Return [X, Y] of the center of cell containing provided text 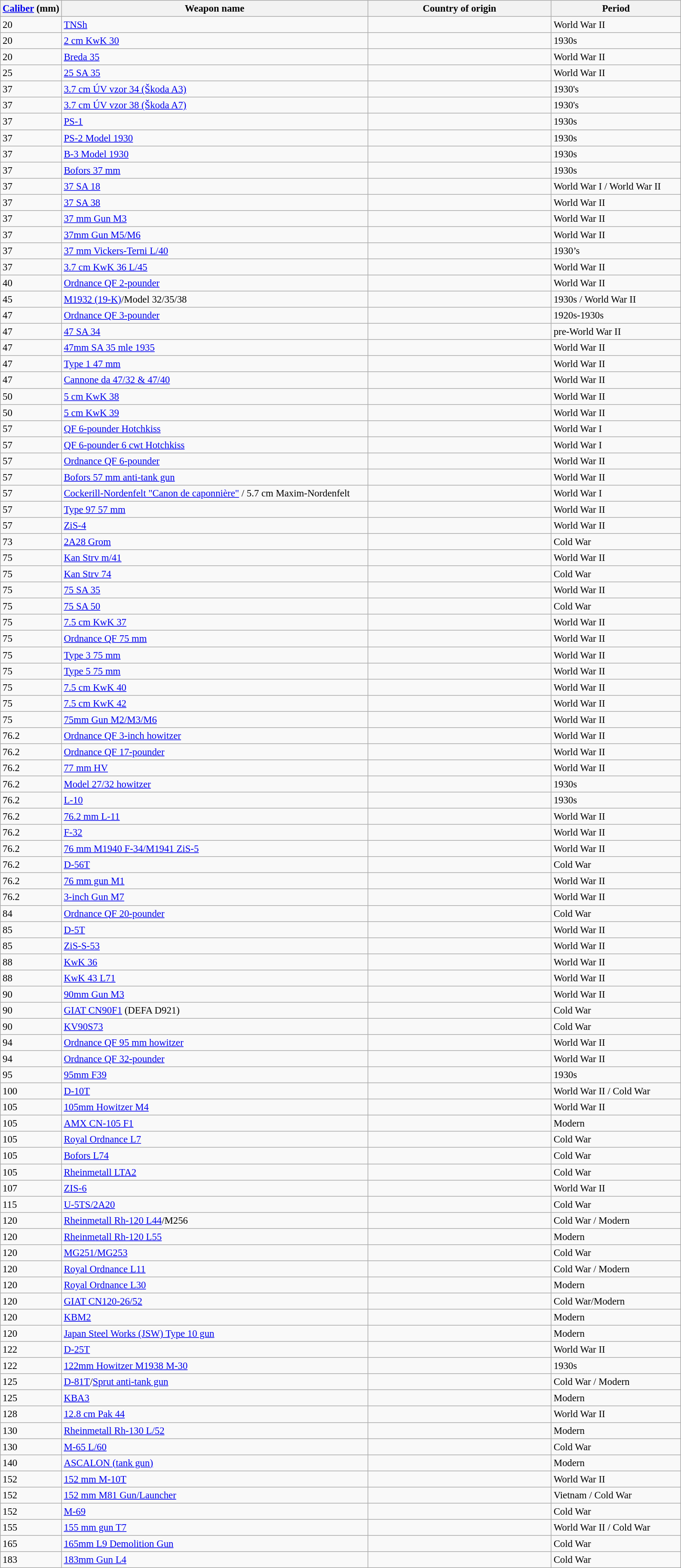
128 [31, 1415]
KBA3 [215, 1398]
152 mm M81 Gun/Launcher [215, 1495]
122mm Howitzer M1938 M-30 [215, 1366]
90mm Gun M3 [215, 994]
D-25T [215, 1350]
QF 6-pounder 6 cwt Hotchkiss [215, 445]
73 [31, 542]
Country of origin [459, 9]
Bofors L74 [215, 1156]
Rheinmetall Rh-120 L44/M256 [215, 1220]
75 SA 50 [215, 606]
L-10 [215, 800]
Bofors 57 mm anti-tank gun [215, 477]
Rheinmetall Rh-120 L55 [215, 1237]
183mm Gun L4 [215, 1560]
U-5TS/2A20 [215, 1204]
TNSh [215, 25]
1930’s [616, 251]
2A28 Grom [215, 542]
D-56T [215, 865]
ZiS-4 [215, 526]
Rheinmetall LTA2 [215, 1172]
QF 6-pounder Hotchkiss [215, 429]
B-3 Model 1930 [215, 154]
5 cm KwK 39 [215, 413]
PS-1 [215, 122]
37mm Gun M5/M6 [215, 235]
Type 1 47 mm [215, 364]
Type 3 75 mm [215, 655]
105mm Howitzer M4 [215, 1107]
115 [31, 1204]
165 [31, 1543]
MG251/MG253 [215, 1253]
KBM2 [215, 1317]
Ordnance QF 75 mm [215, 639]
37 SA 38 [215, 202]
D-81T/Sprut anti-tank gun [215, 1382]
Caliber (mm) [31, 9]
Rheinmetall Rh-130 L/52 [215, 1430]
100 [31, 1091]
M-65 L/60 [215, 1447]
37 mm Vickers-Terni L/40 [215, 251]
37 mm Gun M3 [215, 219]
25 [31, 73]
84 [31, 913]
D-5T [215, 930]
ASCALON (tank gun) [215, 1463]
76 mm gun M1 [215, 881]
F-32 [215, 833]
M-69 [215, 1511]
Vietnam / Cold War [616, 1495]
155 mm gun T7 [215, 1528]
pre-World War II [616, 332]
Ordnance QF 95 mm howitzer [215, 1043]
D-10T [215, 1091]
Bofors 37 mm [215, 170]
7.5 cm KwK 42 [215, 703]
Weapon name [215, 9]
165mm L9 Demolition Gun [215, 1543]
Breda 35 [215, 57]
Period [616, 9]
Ordnance QF 2-pounder [215, 283]
40 [31, 283]
45 [31, 300]
Royal Ordnance L30 [215, 1285]
7.5 cm KwK 40 [215, 687]
Model 27/32 howitzer [215, 784]
37 SA 18 [215, 186]
Ordnance QF 20-pounder [215, 913]
Type 97 57 mm [215, 509]
3.7 cm KwK 36 L/45 [215, 267]
95 [31, 1075]
ZiS-S-53 [215, 946]
GIAT CN90F1 (DEFA D921) [215, 1011]
76 mm M1940 F-34/M1941 ZiS-5 [215, 849]
Kan Strv 74 [215, 574]
Kan Strv m/41 [215, 558]
Ordnance QF 6-pounder [215, 461]
76.2 mm L-11 [215, 817]
Royal Ordnance L7 [215, 1139]
1920s-1930s [616, 315]
Ordnance QF 32-pounder [215, 1059]
KV90S73 [215, 1026]
Japan Steel Works (JSW) Type 10 gun [215, 1334]
Ordnance QF 3-pounder [215, 315]
75 SA 35 [215, 590]
Royal Ordnance L11 [215, 1269]
AMX CN-105 F1 [215, 1124]
ZIS-6 [215, 1188]
75mm Gun M2/M3/M6 [215, 720]
140 [31, 1463]
GIAT CN120-26/52 [215, 1301]
25 SA 35 [215, 73]
Cockerill-Nordenfelt "Canon de caponnière" / 5.7 cm Maxim-Nordenfelt [215, 493]
PS-2 Model 1930 [215, 138]
12.8 cm Pak 44 [215, 1415]
107 [31, 1188]
95mm F39 [215, 1075]
Ordnance QF 17-pounder [215, 752]
47mm SA 35 mle 1935 [215, 348]
77 mm HV [215, 768]
3.7 cm ÚV vzor 38 (Škoda A7) [215, 105]
7.5 cm KwK 37 [215, 623]
1930s / World War II [616, 300]
3.7 cm ÚV vzor 34 (Škoda A3) [215, 89]
KwK 36 [215, 962]
M1932 (19-K)/Model 32/35/38 [215, 300]
World War I / World War II [616, 186]
Cannone da 47/32 & 47/40 [215, 380]
152 mm M-10T [215, 1479]
KwK 43 L71 [215, 978]
47 SA 34 [215, 332]
Ordnance QF 3-inch howitzer [215, 736]
Cold War/Modern [616, 1301]
3-inch Gun M7 [215, 897]
183 [31, 1560]
Type 5 75 mm [215, 671]
155 [31, 1528]
5 cm KwK 38 [215, 396]
2 cm KwK 30 [215, 41]
